Provide the [X, Y] coordinate of the cell's center where the given text is located.  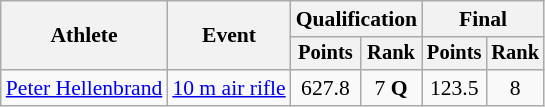
7 Q [391, 88]
Peter Hellenbrand [84, 88]
8 [515, 88]
Qualification [356, 19]
10 m air rifle [228, 88]
Final [483, 19]
627.8 [326, 88]
Event [228, 36]
123.5 [454, 88]
Athlete [84, 36]
